Locate the cell with the specified text and output its [x, y] center coordinate. 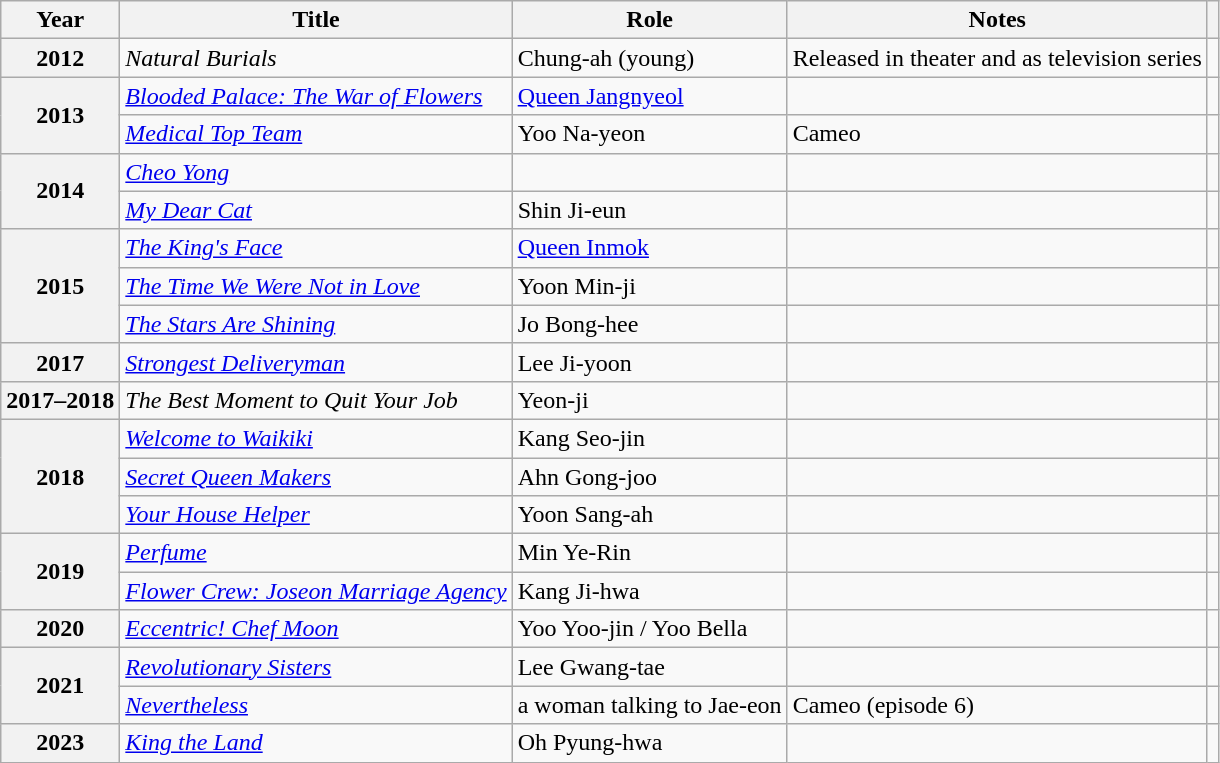
Year [60, 20]
Min Ye-Rin [650, 553]
The Best Moment to Quit Your Job [316, 400]
Cameo [997, 134]
Eccentric! Chef Moon [316, 629]
Your House Helper [316, 515]
Chung-ah (young) [650, 58]
Revolutionary Sisters [316, 667]
2014 [60, 191]
Nevertheless [316, 705]
Yoon Sang-ah [650, 515]
2019 [60, 572]
2017 [60, 362]
The Time We Were Not in Love [316, 286]
Strongest Deliveryman [316, 362]
King the Land [316, 743]
Natural Burials [316, 58]
Queen Inmok [650, 248]
Yeon-ji [650, 400]
2021 [60, 686]
Lee Gwang-tae [650, 667]
Perfume [316, 553]
Blooded Palace: The War of Flowers [316, 96]
2013 [60, 115]
Notes [997, 20]
2017–2018 [60, 400]
Cheo Yong [316, 172]
Yoon Min-ji [650, 286]
2018 [60, 476]
Yoo Na-yeon [650, 134]
Oh Pyung-hwa [650, 743]
Queen Jangnyeol [650, 96]
2015 [60, 286]
Yoo Yoo-jin / Yoo Bella [650, 629]
Kang Seo-jin [650, 438]
Shin Ji-eun [650, 210]
2020 [60, 629]
Welcome to Waikiki [316, 438]
Role [650, 20]
My Dear Cat [316, 210]
a woman talking to Jae-eon [650, 705]
Ahn Gong-joo [650, 477]
Released in theater and as television series [997, 58]
The Stars Are Shining [316, 324]
The King's Face [316, 248]
Lee Ji-yoon [650, 362]
Title [316, 20]
Cameo (episode 6) [997, 705]
Jo Bong-hee [650, 324]
Medical Top Team [316, 134]
2012 [60, 58]
Secret Queen Makers [316, 477]
2023 [60, 743]
Kang Ji-hwa [650, 591]
Flower Crew: Joseon Marriage Agency [316, 591]
